Provide the (x, y) coordinate of the cell's center where the given text is located.  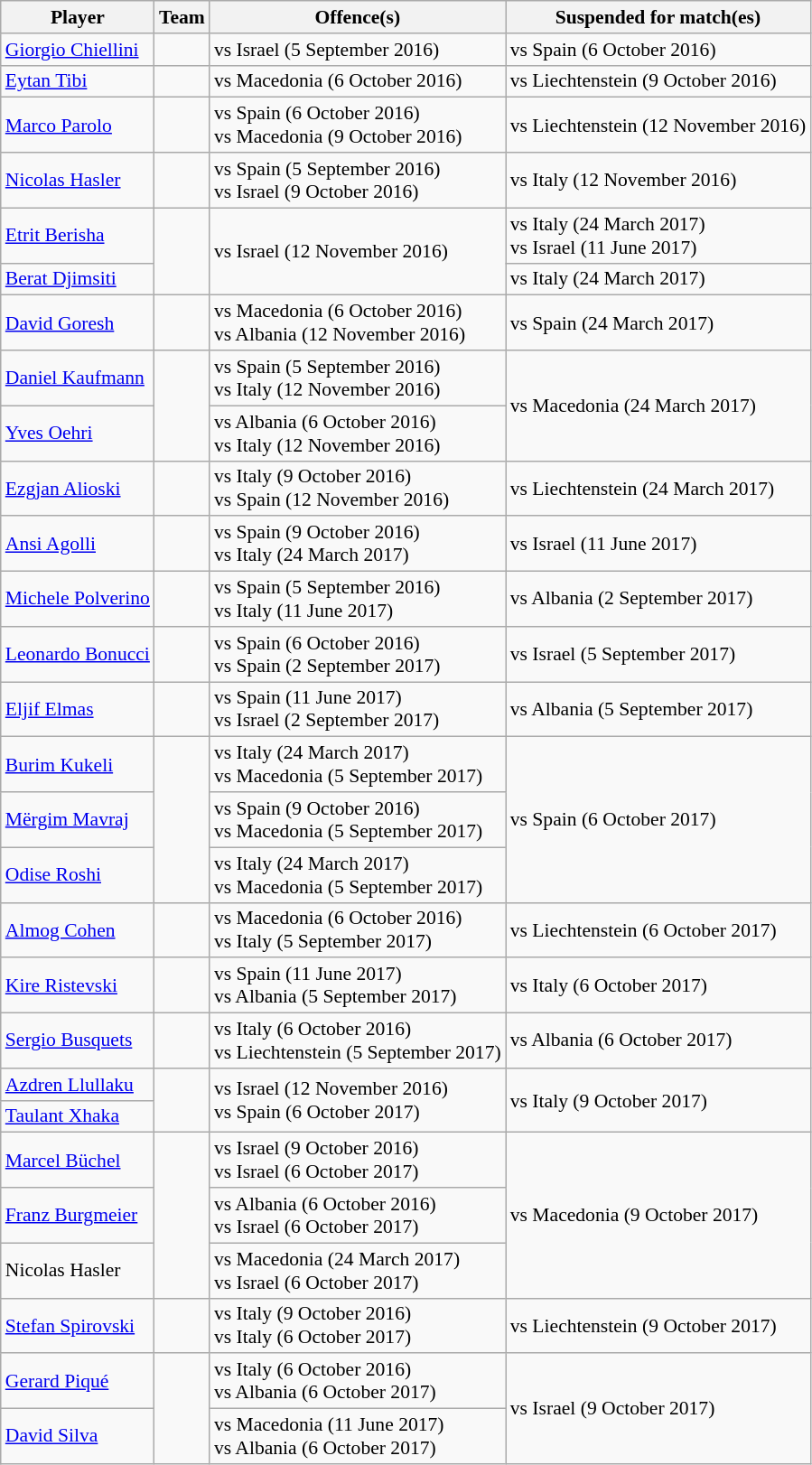
Sergio Busquets (78, 1040)
Stefan Spirovski (78, 1326)
Yves Oehri (78, 434)
vs Macedonia (6 October 2016) vs Albania (12 November 2016) (358, 323)
Berat Djimsiti (78, 279)
vs Albania (2 September 2017) (658, 600)
vs Spain (5 September 2016) vs Italy (12 November 2016) (358, 378)
vs Italy (9 October 2017) (658, 1100)
vs Liechtenstein (6 October 2017) (658, 930)
vs Spain (9 October 2016) vs Macedonia (5 September 2017) (358, 820)
vs Italy (12 November 2016) (658, 181)
Daniel Kaufmann (78, 378)
Azdren Llullaku (78, 1085)
vs Italy (6 October 2016) vs Albania (6 October 2017) (358, 1382)
vs Israel (9 October 2017) (658, 1409)
vs Israel (5 September 2017) (658, 654)
vs Spain (6 October 2017) (658, 820)
vs Israel (11 June 2017) (658, 544)
vs Albania (6 October 2016) vs Italy (12 November 2016) (358, 434)
Giorgio Chiellini (78, 50)
vs Liechtenstein (9 October 2017) (658, 1326)
Etrit Berisha (78, 235)
Burim Kukeli (78, 764)
Almog Cohen (78, 930)
vs Macedonia (6 October 2016) (358, 81)
vs Spain (5 September 2016) vs Italy (11 June 2017) (358, 600)
Odise Roshi (78, 874)
vs Macedonia (6 October 2016) vs Italy (5 September 2017) (358, 930)
vs Israel (12 November 2016) vs Spain (6 October 2017) (358, 1100)
Suspended for match(es) (658, 17)
vs Albania (6 October 2017) (658, 1040)
vs Italy (9 October 2016) vs Italy (6 October 2017) (358, 1326)
Marcel Büchel (78, 1160)
vs Israel (5 September 2016) (358, 50)
Gerard Piqué (78, 1382)
vs Liechtenstein (9 October 2016) (658, 81)
vs Albania (5 September 2017) (658, 710)
Mërgim Mavraj (78, 820)
vs Israel (9 October 2016) vs Israel (6 October 2017) (358, 1160)
vs Italy (6 October 2016) vs Liechtenstein (5 September 2017) (358, 1040)
vs Liechtenstein (12 November 2016) (658, 125)
Michele Polverino (78, 600)
vs Spain (9 October 2016) vs Italy (24 March 2017) (358, 544)
vs Liechtenstein (24 March 2017) (658, 488)
vs Spain (11 June 2017) vs Albania (5 September 2017) (358, 986)
Team (182, 17)
David Goresh (78, 323)
Eljif Elmas (78, 710)
Taulant Xhaka (78, 1116)
Eytan Tibi (78, 81)
vs Spain (6 October 2016) (658, 50)
Player (78, 17)
vs Spain (6 October 2016) vs Spain (2 September 2017) (358, 654)
vs Macedonia (24 March 2017) vs Israel (6 October 2017) (358, 1270)
vs Israel (12 November 2016) (358, 251)
vs Italy (24 March 2017)vs Israel (11 June 2017) (658, 235)
vs Italy (6 October 2017) (658, 986)
Ezgjan Alioski (78, 488)
vs Spain (11 June 2017) vs Israel (2 September 2017) (358, 710)
vs Italy (24 March 2017) (658, 279)
vs Italy (9 October 2016) vs Spain (12 November 2016) (358, 488)
vs Macedonia (9 October 2017) (658, 1216)
Offence(s) (358, 17)
vs Spain (6 October 2016) vs Macedonia (9 October 2016) (358, 125)
vs Spain (24 March 2017) (658, 323)
Leonardo Bonucci (78, 654)
vs Spain (5 September 2016) vs Israel (9 October 2016) (358, 181)
David Silva (78, 1436)
vs Macedonia (11 June 2017) vs Albania (6 October 2017) (358, 1436)
vs Macedonia (24 March 2017) (658, 406)
Marco Parolo (78, 125)
Ansi Agolli (78, 544)
Franz Burgmeier (78, 1216)
vs Albania (6 October 2016) vs Israel (6 October 2017) (358, 1216)
Kire Ristevski (78, 986)
